Return (x, y) of the center of cell containing provided text 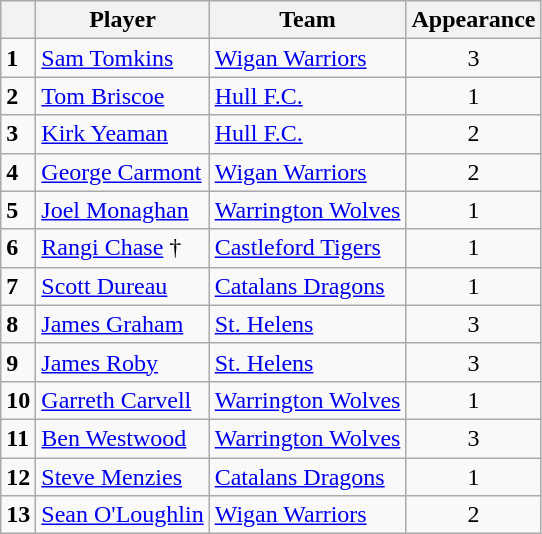
Scott Dureau (122, 286)
8 (18, 324)
Player (122, 20)
5 (18, 210)
Castleford Tigers (308, 248)
10 (18, 400)
Rangi Chase † (122, 248)
Kirk Yeaman (122, 134)
James Roby (122, 362)
Garreth Carvell (122, 400)
9 (18, 362)
Sam Tomkins (122, 58)
Ben Westwood (122, 438)
Appearance (474, 20)
7 (18, 286)
Team (308, 20)
Tom Briscoe (122, 96)
11 (18, 438)
6 (18, 248)
4 (18, 172)
James Graham (122, 324)
George Carmont (122, 172)
Joel Monaghan (122, 210)
Sean O'Loughlin (122, 515)
Steve Menzies (122, 477)
12 (18, 477)
13 (18, 515)
